Locate the cell with the specified text and output its [x, y] center coordinate. 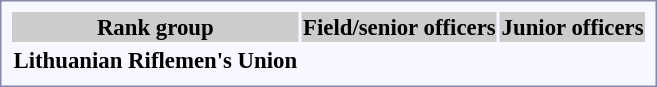
Field/senior officers [400, 27]
Rank group [156, 27]
Lithuanian Riflemen's Union [156, 60]
Junior officers [572, 27]
